Locate the cell with the specified text and output its [X, Y] center coordinate. 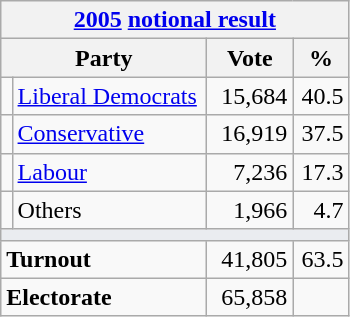
Labour [110, 172]
1,966 [250, 210]
7,236 [250, 172]
15,684 [250, 96]
4.7 [321, 210]
63.5 [321, 259]
65,858 [250, 297]
Others [110, 210]
Electorate [104, 297]
16,919 [250, 134]
% [321, 58]
Liberal Democrats [110, 96]
17.3 [321, 172]
37.5 [321, 134]
Party [104, 58]
41,805 [250, 259]
Vote [250, 58]
Turnout [104, 259]
40.5 [321, 96]
Conservative [110, 134]
2005 notional result [175, 20]
